Detect which cell encompasses the target text, then output its (X, Y) center coordinate. 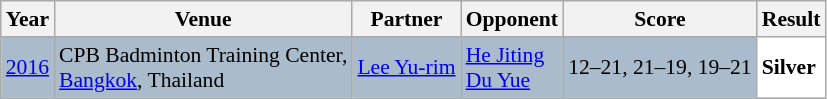
Result (792, 19)
Venue (203, 19)
Partner (406, 19)
12–21, 21–19, 19–21 (660, 68)
Lee Yu-rim (406, 68)
Opponent (512, 19)
2016 (28, 68)
Score (660, 19)
CPB Badminton Training Center,Bangkok, Thailand (203, 68)
Year (28, 19)
He Jiting Du Yue (512, 68)
Silver (792, 68)
